Capture the cell that displays the provided text and extract its [X, Y] central coordinate. 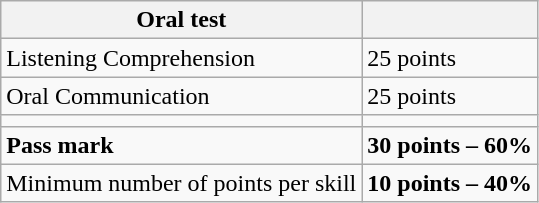
Listening Comprehension [182, 58]
30 points – 60% [450, 145]
Oral Communication [182, 96]
Oral test [182, 20]
Pass mark [182, 145]
10 points – 40% [450, 183]
Minimum number of points per skill [182, 183]
